Return the [X, Y] coordinate for the center point of the cell that contains the specified text.  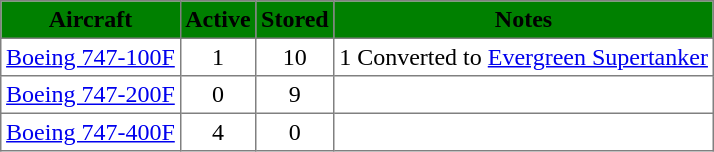
4 [218, 132]
Boeing 747-200F [90, 95]
9 [295, 95]
Boeing 747-100F [90, 57]
Active [218, 20]
1 [218, 57]
1 Converted to Evergreen Supertanker [524, 57]
Stored [295, 20]
Notes [524, 20]
Boeing 747-400F [90, 132]
Aircraft [90, 20]
10 [295, 57]
